Search for the cell housing the specified text and yield its [X, Y] center coordinate. 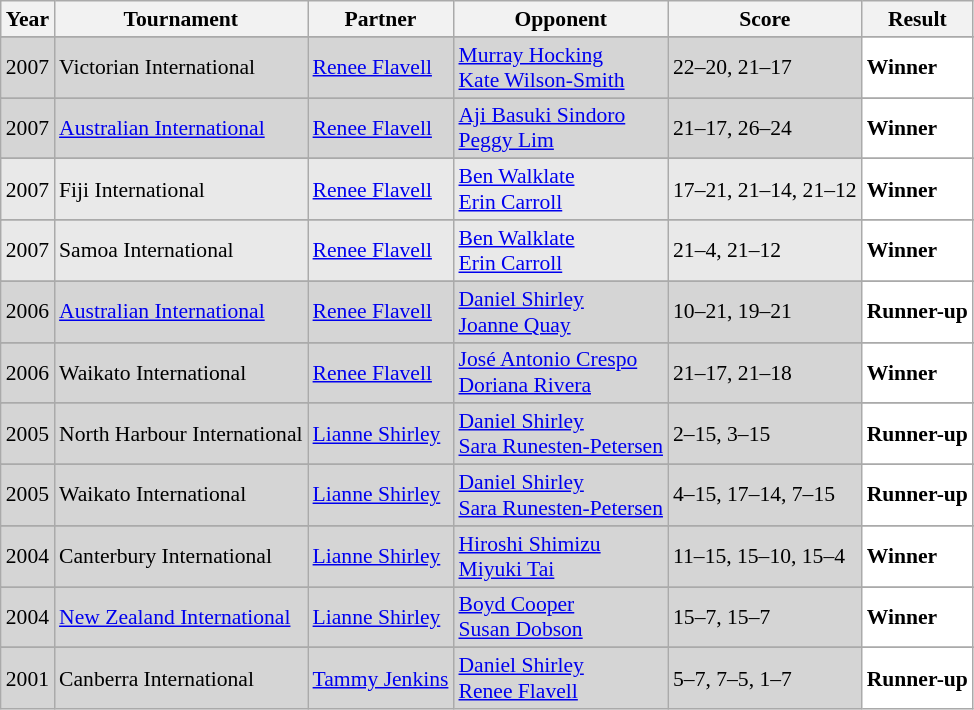
Partner [381, 19]
North Harbour International [181, 434]
15–7, 15–7 [765, 618]
4–15, 17–14, 7–15 [765, 496]
Canterbury International [181, 556]
Result [918, 19]
José Antonio Crespo Doriana Rivera [560, 372]
2–15, 3–15 [765, 434]
Samoa International [181, 250]
New Zealand International [181, 618]
Tammy Jenkins [381, 678]
Daniel Shirley Renee Flavell [560, 678]
Fiji International [181, 190]
21–17, 21–18 [765, 372]
Canberra International [181, 678]
Tournament [181, 19]
21–4, 21–12 [765, 250]
Victorian International [181, 68]
Aji Basuki Sindoro Peggy Lim [560, 128]
Opponent [560, 19]
17–21, 21–14, 21–12 [765, 190]
22–20, 21–17 [765, 68]
21–17, 26–24 [765, 128]
Hiroshi Shimizu Miyuki Tai [560, 556]
Murray Hocking Kate Wilson-Smith [560, 68]
11–15, 15–10, 15–4 [765, 556]
Year [28, 19]
Daniel Shirley Joanne Quay [560, 312]
10–21, 19–21 [765, 312]
Score [765, 19]
5–7, 7–5, 1–7 [765, 678]
Boyd Cooper Susan Dobson [560, 618]
2001 [28, 678]
